Pinpoint the cell where the given text exists, returning its [x, y] midpoint coordinate. 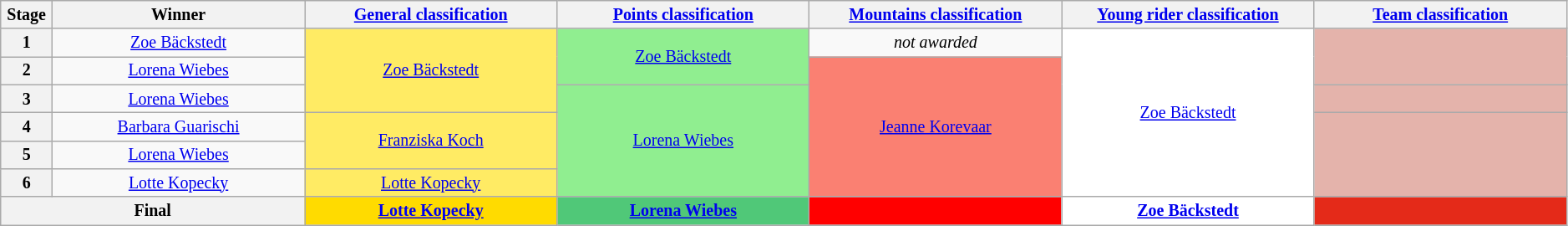
Franziska Koch [431, 141]
Stage [27, 15]
General classification [431, 15]
2 [27, 70]
Barbara Guarischi [179, 127]
4 [27, 127]
5 [27, 154]
Team classification [1440, 15]
Young rider classification [1188, 15]
Jeanne Korevaar [936, 127]
6 [27, 182]
Final [153, 211]
1 [27, 44]
Mountains classification [936, 15]
Winner [179, 15]
3 [27, 99]
not awarded [936, 44]
Points classification [683, 15]
